Return (x, y) of the center of cell containing provided text 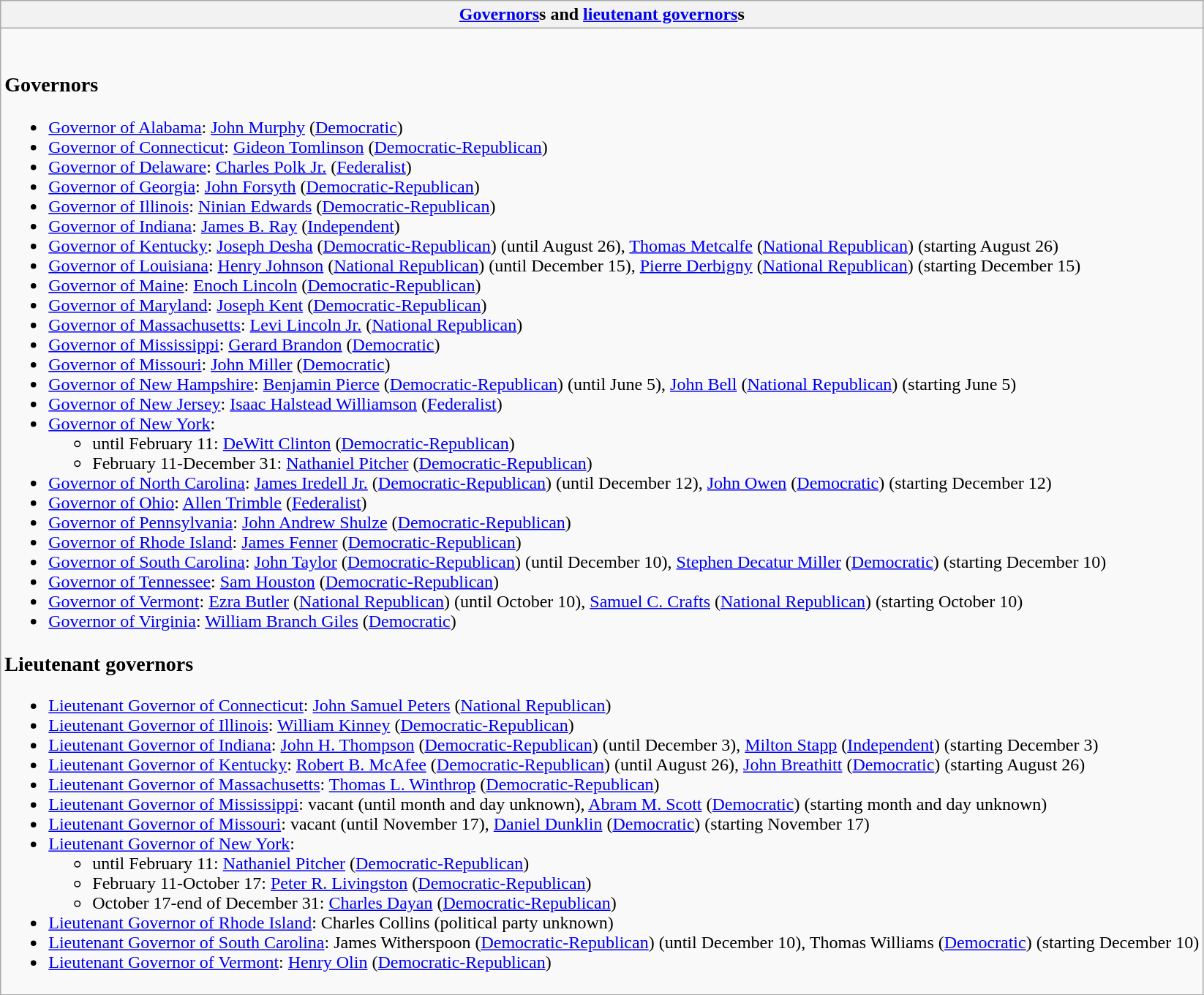
Governorss and lieutenant governorss (602, 15)
